Capture the cell that displays the provided text and extract its (X, Y) central coordinate. 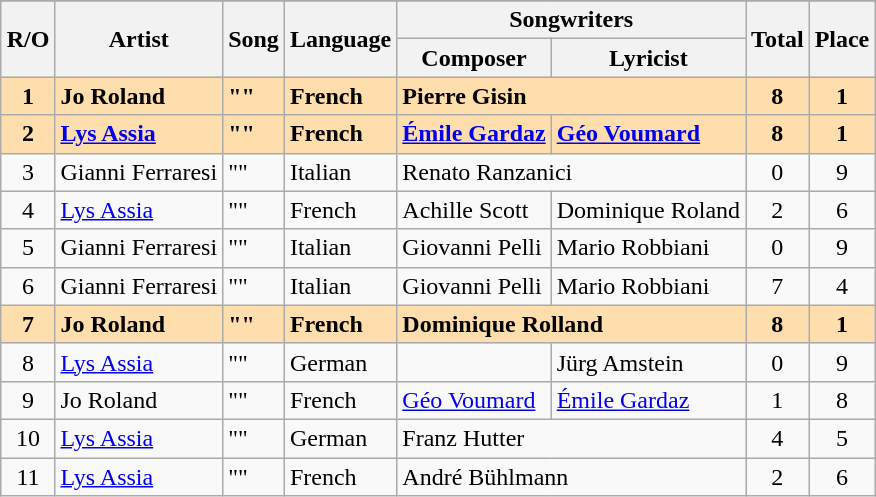
Language (340, 39)
Renato Ranzanici (572, 172)
Artist (139, 39)
André Bühlmann (572, 477)
11 (28, 477)
Songwriters (572, 20)
R/O (28, 39)
Lyricist (648, 58)
Achille Scott (474, 210)
Jürg Amstein (648, 362)
10 (28, 438)
Dominique Roland (648, 210)
Composer (474, 58)
Pierre Gisin (572, 96)
Place (842, 39)
Total (778, 39)
3 (28, 172)
Franz Hutter (572, 438)
Dominique Rolland (572, 324)
Song (254, 39)
